Detect which cell encompasses the target text, then output its (x, y) center coordinate. 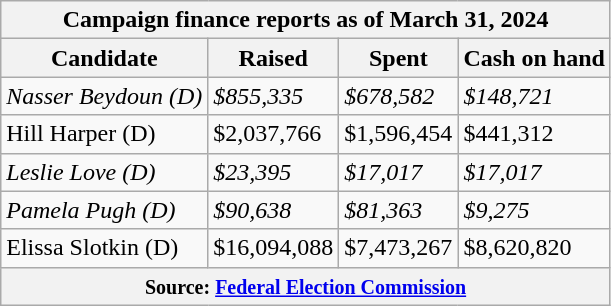
Hill Harper (D) (104, 134)
Pamela Pugh (D) (104, 210)
$2,037,766 (274, 134)
$16,094,088 (274, 248)
Nasser Beydoun (D) (104, 96)
Candidate (104, 58)
$81,363 (398, 210)
$8,620,820 (534, 248)
$441,312 (534, 134)
$9,275 (534, 210)
$148,721 (534, 96)
$23,395 (274, 172)
$855,335 (274, 96)
Spent (398, 58)
Cash on hand (534, 58)
Raised (274, 58)
Elissa Slotkin (D) (104, 248)
Leslie Love (D) (104, 172)
$678,582 (398, 96)
Campaign finance reports as of March 31, 2024 (306, 20)
Source: Federal Election Commission (306, 286)
$1,596,454 (398, 134)
$90,638 (274, 210)
$7,473,267 (398, 248)
